Capture the cell that displays the provided text and extract its (x, y) central coordinate. 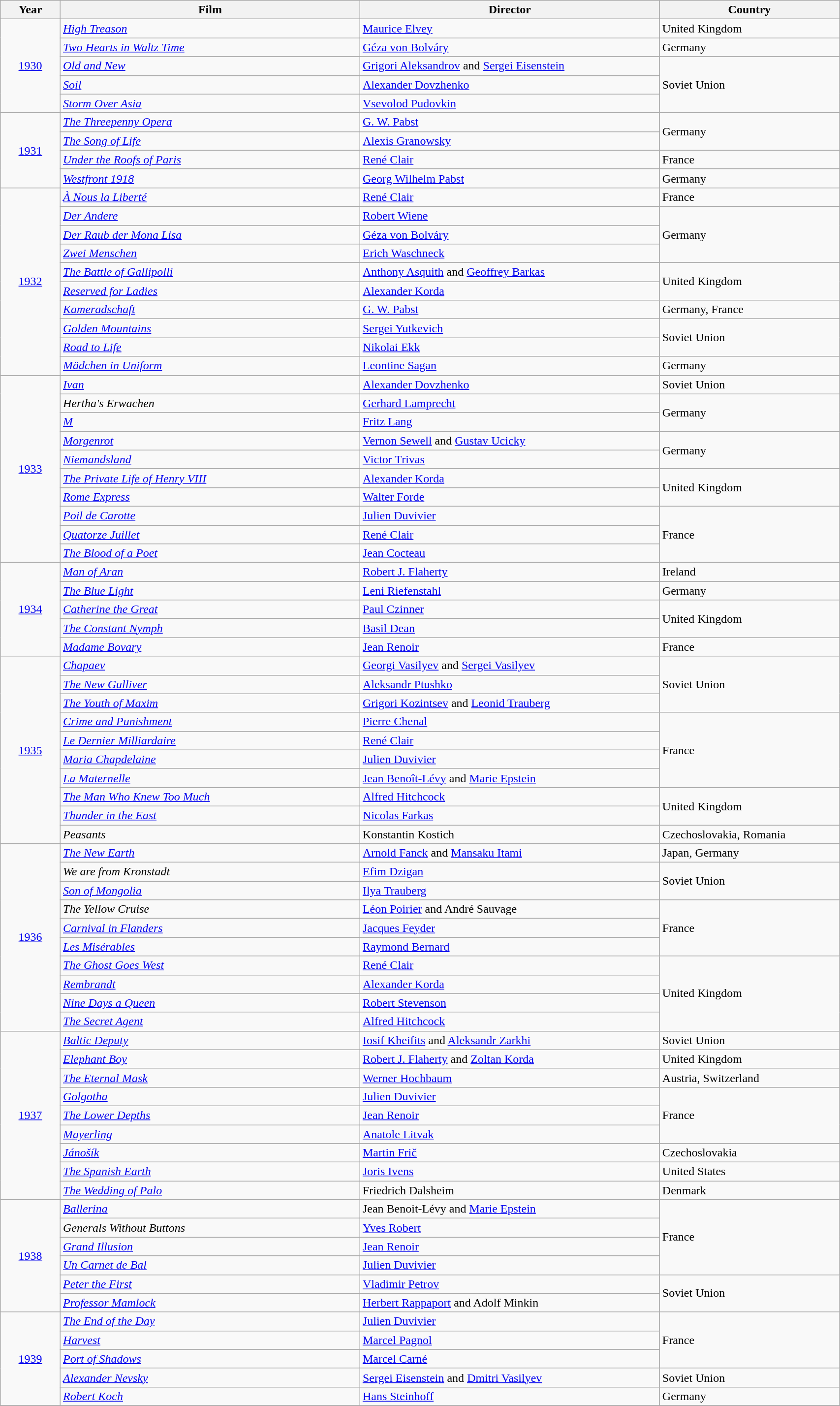
Austria, Switzerland (749, 1078)
Fritz Lang (510, 422)
Rembrandt (211, 984)
Quatorze Juillet (211, 534)
Sergei Eisenstein and Dmitri Vasilyev (510, 1377)
Vladimir Petrov (510, 1284)
United States (749, 1172)
Elephant Boy (211, 1059)
The Threepenny Opera (211, 122)
Jean Benoit-Lévy and Marie Epstein (510, 1209)
Czechoslovakia (749, 1153)
Sergei Yutkevich (510, 328)
Nine Days a Queen (211, 1003)
Martin Frič (510, 1153)
Mädchen in Uniform (211, 366)
Golgotha (211, 1096)
Ivan (211, 384)
Chapaev (211, 666)
Der Raub der Mona Lisa (211, 235)
The Youth of Maxim (211, 703)
Westfront 1918 (211, 178)
Generals Without Buttons (211, 1228)
Country (749, 10)
Walter Forde (510, 497)
The Battle of Gallipolli (211, 272)
We are from Kronstadt (211, 872)
Paul Czinner (510, 609)
Jean Benoît-Lévy and Marie Epstein (510, 778)
Erich Waschneck (510, 254)
Robert J. Flaherty (510, 572)
Jean Cocteau (510, 553)
High Treason (211, 29)
1933 (31, 469)
Two Hearts in Waltz Time (211, 47)
Storm Over Asia (211, 103)
Hans Steinhoff (510, 1396)
The Secret Agent (211, 1022)
Jacques Feyder (510, 928)
1932 (31, 282)
1931 (31, 150)
The Blue Light (211, 591)
Peter the First (211, 1284)
Werner Hochbaum (510, 1078)
Robert Stevenson (510, 1003)
Anthony Asquith and Geoffrey Barkas (510, 272)
Mayerling (211, 1134)
Film (211, 10)
Man of Aran (211, 572)
Le Dernier Milliardaire (211, 740)
The New Gulliver (211, 684)
1938 (31, 1256)
Nikolai Ekk (510, 347)
Grigori Kozintsev and Leonid Trauberg (510, 703)
Robert Wiene (510, 216)
Alexis Granowsky (510, 141)
Léon Poirier and André Sauvage (510, 909)
Basil Dean (510, 628)
Year (31, 10)
Ballerina (211, 1209)
Herbert Rappaport and Adolf Minkin (510, 1303)
Germany, France (749, 310)
Aleksandr Ptushko (510, 684)
Professor Mamlock (211, 1303)
Poil de Carotte (211, 515)
The Wedding of Palo (211, 1190)
Leontine Sagan (510, 366)
1935 (31, 750)
Denmark (749, 1190)
Der Andere (211, 216)
Arnold Fanck and Mansaku Itami (510, 853)
Konstantin Kostich (510, 834)
Gerhard Lamprecht (510, 403)
1936 (31, 937)
The Private Life of Henry VIII (211, 478)
Baltic Deputy (211, 1040)
Reserved for Ladies (211, 291)
Director (510, 10)
Peasants (211, 834)
La Maternelle (211, 778)
Maria Chapdelaine (211, 759)
1937 (31, 1116)
Japan, Germany (749, 853)
The New Earth (211, 853)
Czechoslovakia, Romania (749, 834)
Robert J. Flaherty and Zoltan Korda (510, 1059)
Morgenrot (211, 441)
Zwei Menschen (211, 254)
Nicolas Farkas (510, 815)
Joris Ivens (510, 1172)
Efim Dzigan (510, 872)
Madame Bovary (211, 647)
Alexander Nevsky (211, 1377)
Old and New (211, 66)
The End of the Day (211, 1321)
Raymond Bernard (510, 947)
The Man Who Knew Too Much (211, 797)
Un Carnet de Bal (211, 1265)
Under the Roofs of Paris (211, 160)
Ireland (749, 572)
The Ghost Goes West (211, 965)
Marcel Carné (510, 1359)
Vsevolod Pudovkin (510, 103)
Thunder in the East (211, 815)
The Blood of a Poet (211, 553)
Grand Illusion (211, 1246)
Maurice Elvey (510, 29)
Friedrich Dalsheim (510, 1190)
Jánošík (211, 1153)
Les Misérables (211, 947)
Leni Riefenstahl (510, 591)
1934 (31, 609)
Pierre Chenal (510, 722)
Georgi Vasilyev and Sergei Vasilyev (510, 666)
Road to Life (211, 347)
Anatole Litvak (510, 1134)
Crime and Punishment (211, 722)
1930 (31, 66)
The Spanish Earth (211, 1172)
Catherine the Great (211, 609)
The Eternal Mask (211, 1078)
Port of Shadows (211, 1359)
Victor Trivas (510, 459)
Golden Mountains (211, 328)
Ilya Trauberg (510, 891)
The Constant Nymph (211, 628)
Yves Robert (510, 1228)
Grigori Aleksandrov and Sergei Eisenstein (510, 66)
The Yellow Cruise (211, 909)
The Lower Depths (211, 1115)
À Nous la Liberté (211, 197)
Kameradschaft (211, 310)
Rome Express (211, 497)
Soil (211, 85)
Vernon Sewell and Gustav Ucicky (510, 441)
Carnival in Flanders (211, 928)
Iosif Kheifits and Aleksandr Zarkhi (510, 1040)
Marcel Pagnol (510, 1340)
Harvest (211, 1340)
M (211, 422)
1939 (31, 1359)
Son of Mongolia (211, 891)
Niemandsland (211, 459)
The Song of Life (211, 141)
Robert Koch (211, 1396)
Georg Wilhelm Pabst (510, 178)
Hertha's Erwachen (211, 403)
